Return the [x, y] coordinate for the center point of the cell that contains the specified text.  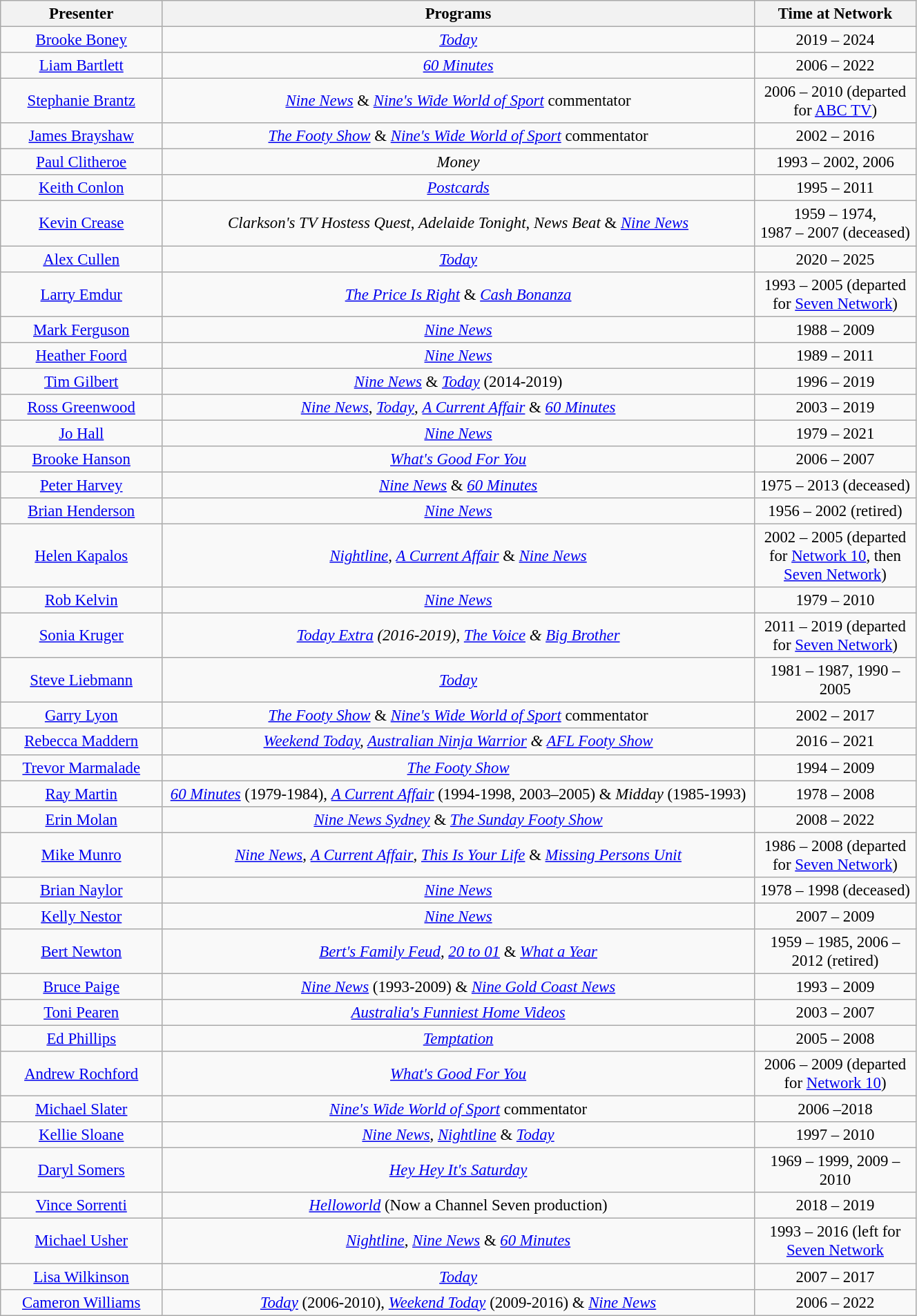
The Price Is Right & Cash Bonanza [458, 294]
1979 – 2021 [835, 433]
2020 – 2025 [835, 259]
1994 – 2009 [835, 767]
Postcards [458, 189]
Nine News, Nightline & Today [458, 1135]
Presenter [81, 14]
Alex Cullen [81, 259]
Kevin Crease [81, 224]
Bert's Family Feud, 20 to 01 & What a Year [458, 952]
2018 – 2019 [835, 1205]
1989 – 2011 [835, 355]
Brooke Hanson [81, 459]
1997 – 2010 [835, 1135]
2008 – 2022 [835, 819]
1978 – 2008 [835, 794]
Bert Newton [81, 952]
2007 – 2009 [835, 916]
1975 – 2013 (deceased) [835, 485]
Nightline, A Current Affair & Nine News [458, 556]
Nine News, Today, A Current Affair & 60 Minutes [458, 408]
Mark Ferguson [81, 330]
Heather Foord [81, 355]
Nine News & Today (2014-2019) [458, 381]
Bruce Paige [81, 986]
1978 – 1998 (deceased) [835, 890]
60 Minutes [458, 66]
Jo Hall [81, 433]
Stephanie Brantz [81, 101]
Tim Gilbert [81, 381]
1956 – 2002 (retired) [835, 511]
Ross Greenwood [81, 408]
Michael Usher [81, 1241]
1993 – 2005 (departed for Seven Network) [835, 294]
Andrew Rochford [81, 1074]
Brian Naylor [81, 890]
Michael Slater [81, 1109]
2002 – 2005 (departed for Network 10, then Seven Network) [835, 556]
1986 – 2008 (departed for Seven Network) [835, 855]
Nine News (1993-2009) & Nine Gold Coast News [458, 986]
1969 – 1999, 2009 – 2010 [835, 1170]
The Footy Show [458, 767]
1993 – 2016 (left for Seven Network [835, 1241]
Ed Phillips [81, 1039]
1981 – 1987, 1990 – 2005 [835, 680]
2003 – 2019 [835, 408]
Trevor Marmalade [81, 767]
Toni Pearen [81, 1013]
Rebecca Maddern [81, 742]
Rob Kelvin [81, 600]
Peter Harvey [81, 485]
1996 – 2019 [835, 381]
Steve Liebmann [81, 680]
Nine News & 60 Minutes [458, 485]
60 Minutes (1979-1984), A Current Affair (1994-1998, 2003–2005) & Midday (1985-1993) [458, 794]
Garry Lyon [81, 716]
Kellie Sloane [81, 1135]
Nightline, Nine News & 60 Minutes [458, 1241]
Today Extra (2016-2019), The Voice & Big Brother [458, 636]
Brian Henderson [81, 511]
Money [458, 162]
2007 – 2017 [835, 1277]
Mike Munro [81, 855]
2005 – 2008 [835, 1039]
1959 – 1974,1987 – 2007 (deceased) [835, 224]
Cameron Williams [81, 1302]
2002 – 2017 [835, 716]
Australia's Funniest Home Videos [458, 1013]
1979 – 2010 [835, 600]
Keith Conlon [81, 189]
2011 – 2019 (departed for Seven Network) [835, 636]
2006 – 2010 (departed for ABC TV) [835, 101]
Daryl Somers [81, 1170]
1959 – 1985, 2006 – 2012 (retired) [835, 952]
Helloworld (Now a Channel Seven production) [458, 1205]
1988 – 2009 [835, 330]
Today (2006-2010), Weekend Today (2009-2016) & Nine News [458, 1302]
2006 – 2009 (departed for Network 10) [835, 1074]
Temptation [458, 1039]
Weekend Today, Australian Ninja Warrior & AFL Footy Show [458, 742]
Nine News, A Current Affair, This Is Your Life & Missing Persons Unit [458, 855]
Erin Molan [81, 819]
1995 – 2011 [835, 189]
Clarkson's TV Hostess Quest, Adelaide Tonight, News Beat & Nine News [458, 224]
Vince Sorrenti [81, 1205]
James Brayshaw [81, 136]
1993 – 2002, 2006 [835, 162]
Sonia Kruger [81, 636]
Programs [458, 14]
Larry Emdur [81, 294]
1993 – 2009 [835, 986]
Hey Hey It's Saturday [458, 1170]
Lisa Wilkinson [81, 1277]
Nine News & Nine's Wide World of Sport commentator [458, 101]
2016 – 2021 [835, 742]
Ray Martin [81, 794]
Brooke Boney [81, 40]
Liam Bartlett [81, 66]
2006 –2018 [835, 1109]
Helen Kapalos [81, 556]
2003 – 2007 [835, 1013]
Kelly Nestor [81, 916]
Paul Clitheroe [81, 162]
Nine's Wide World of Sport commentator [458, 1109]
2002 – 2016 [835, 136]
Nine News Sydney & The Sunday Footy Show [458, 819]
Time at Network [835, 14]
2019 – 2024 [835, 40]
2006 – 2007 [835, 459]
